Search for the cell housing the specified text and yield its [X, Y] center coordinate. 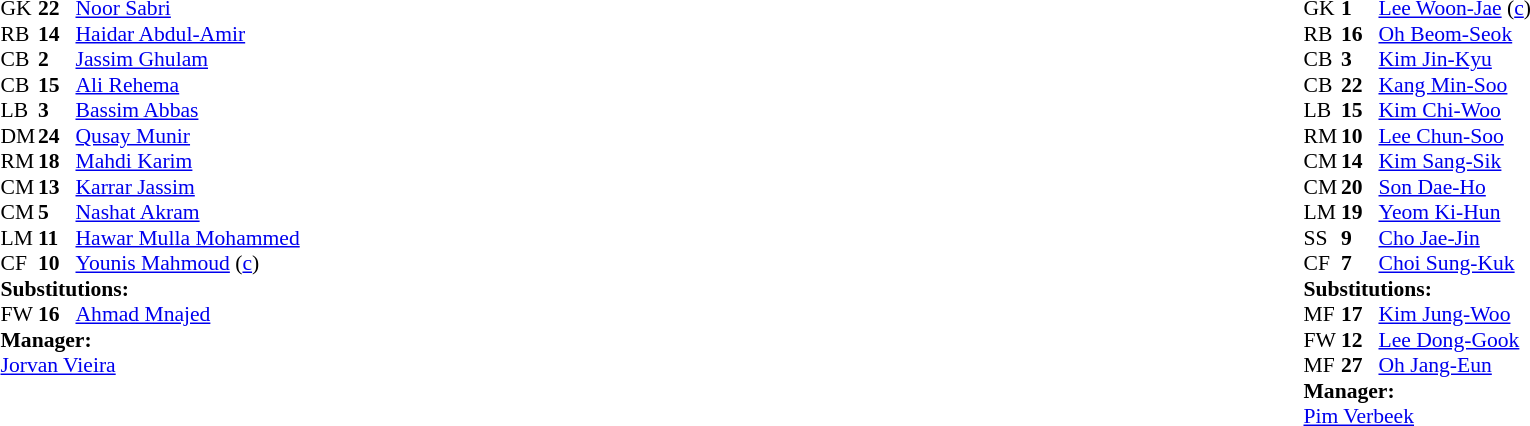
17 [1360, 315]
2 [57, 59]
11 [57, 238]
Haidar Abdul-Amir [188, 34]
Hawar Mulla Mohammed [188, 238]
Mahdi Karim [188, 161]
Ali Rehema [188, 85]
20 [1360, 187]
Jassim Ghulam [188, 59]
DM [19, 136]
18 [57, 161]
7 [1360, 263]
Manager: [150, 340]
Jorvan Vieira [150, 365]
Qusay Munir [188, 136]
Younis Mahmoud (c) [188, 263]
Karrar Jassim [188, 187]
Nashat Akram [188, 213]
19 [1360, 213]
Substitutions: [150, 289]
24 [57, 136]
9 [1360, 238]
12 [1360, 340]
5 [57, 213]
27 [1360, 365]
Bassim Abbas [188, 111]
SS [1322, 238]
Ahmad Mnajed [188, 315]
13 [57, 187]
22 [1360, 85]
